Provide the [X, Y] coordinate of the cell's center where the given text is located.  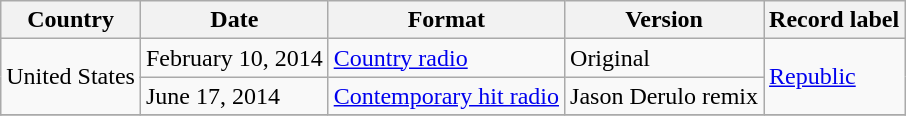
Jason Derulo remix [664, 96]
Original [664, 58]
June 17, 2014 [234, 96]
Record label [834, 20]
Date [234, 20]
Contemporary hit radio [446, 96]
United States [71, 77]
Country [71, 20]
Version [664, 20]
Format [446, 20]
Country radio [446, 58]
February 10, 2014 [234, 58]
Republic [834, 77]
